For the text-containing cell, return its midpoint in [x, y] coordinate format. 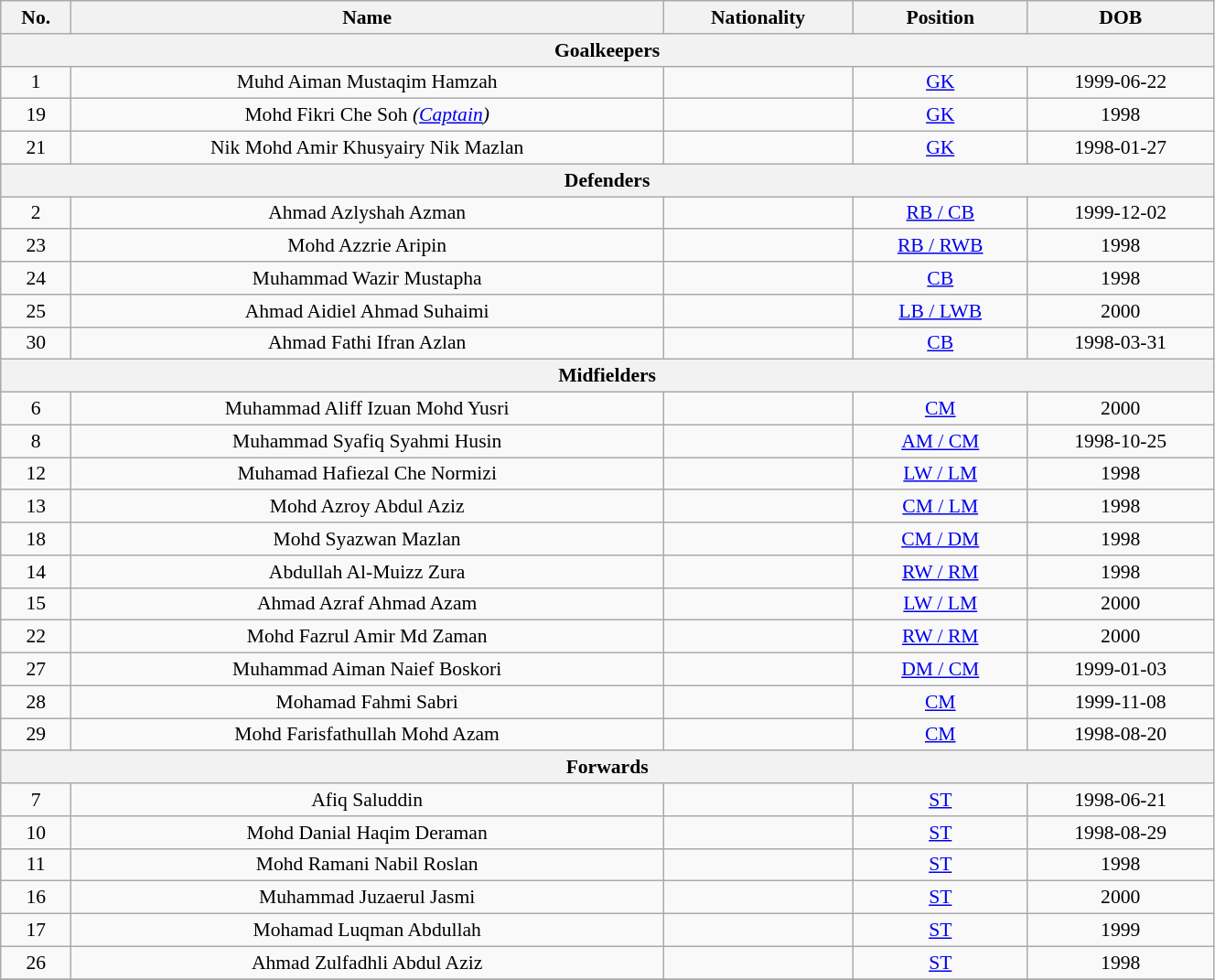
Muhammad Wazir Mustapha [368, 278]
24 [37, 278]
Mohd Fazrul Amir Md Zaman [368, 637]
2 [37, 213]
Mohd Fikri Che Soh (Captain) [368, 115]
LB / LWB [941, 311]
1998-06-21 [1121, 800]
Mohamad Luqman Abdullah [368, 931]
1999-12-02 [1121, 213]
19 [37, 115]
DOB [1121, 17]
Mohd Azzrie Aripin [368, 246]
CM / LM [941, 507]
Afiq Saluddin [368, 800]
1 [37, 82]
1998-01-27 [1121, 148]
Ahmad Azraf Ahmad Azam [368, 604]
16 [37, 898]
Mohd Azroy Abdul Aziz [368, 507]
6 [37, 409]
1998-10-25 [1121, 441]
12 [37, 474]
1999 [1121, 931]
15 [37, 604]
13 [37, 507]
22 [37, 637]
28 [37, 702]
23 [37, 246]
Mohd Danial Haqim Deraman [368, 833]
11 [37, 865]
RB / CB [941, 213]
Ahmad Zulfadhli Abdul Aziz [368, 963]
1999-06-22 [1121, 82]
Muhammad Aliff Izuan Mohd Yusri [368, 409]
Muhd Aiman Mustaqim Hamzah [368, 82]
26 [37, 963]
21 [37, 148]
17 [37, 931]
Midfielders [607, 376]
30 [37, 343]
Muhamad Hafiezal Che Normizi [368, 474]
18 [37, 539]
Ahmad Fathi Ifran Azlan [368, 343]
1998-08-29 [1121, 833]
10 [37, 833]
Ahmad Aidiel Ahmad Suhaimi [368, 311]
DM / CM [941, 670]
RB / RWB [941, 246]
29 [37, 735]
25 [37, 311]
Mohd Farisfathullah Mohd Azam [368, 735]
8 [37, 441]
Forwards [607, 768]
Mohd Syazwan Mazlan [368, 539]
1998-03-31 [1121, 343]
Muhammad Aiman Naief Boskori [368, 670]
7 [37, 800]
Muhammad Juzaerul Jasmi [368, 898]
Goalkeepers [607, 50]
1999-11-08 [1121, 702]
Mohd Ramani Nabil Roslan [368, 865]
Abdullah Al-Muizz Zura [368, 572]
Name [368, 17]
14 [37, 572]
Nationality [758, 17]
CM / DM [941, 539]
Defenders [607, 180]
1999-01-03 [1121, 670]
Nik Mohd Amir Khusyairy Nik Mazlan [368, 148]
Muhammad Syafiq Syahmi Husin [368, 441]
Ahmad Azlyshah Azman [368, 213]
Mohamad Fahmi Sabri [368, 702]
AM / CM [941, 441]
1998-08-20 [1121, 735]
27 [37, 670]
Position [941, 17]
No. [37, 17]
